Capture the cell that displays the provided text and extract its [X, Y] central coordinate. 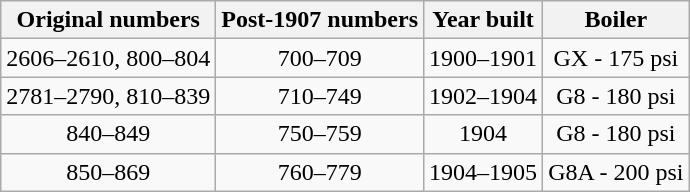
840–849 [108, 134]
1902–1904 [484, 96]
Original numbers [108, 20]
710–749 [320, 96]
Year built [484, 20]
760–779 [320, 172]
2606–2610, 800–804 [108, 58]
2781–2790, 810–839 [108, 96]
1904–1905 [484, 172]
Post-1907 numbers [320, 20]
700–709 [320, 58]
850–869 [108, 172]
1900–1901 [484, 58]
G8A - 200 psi [616, 172]
GX - 175 psi [616, 58]
Boiler [616, 20]
1904 [484, 134]
750–759 [320, 134]
